Detect which cell encompasses the target text, then output its (x, y) center coordinate. 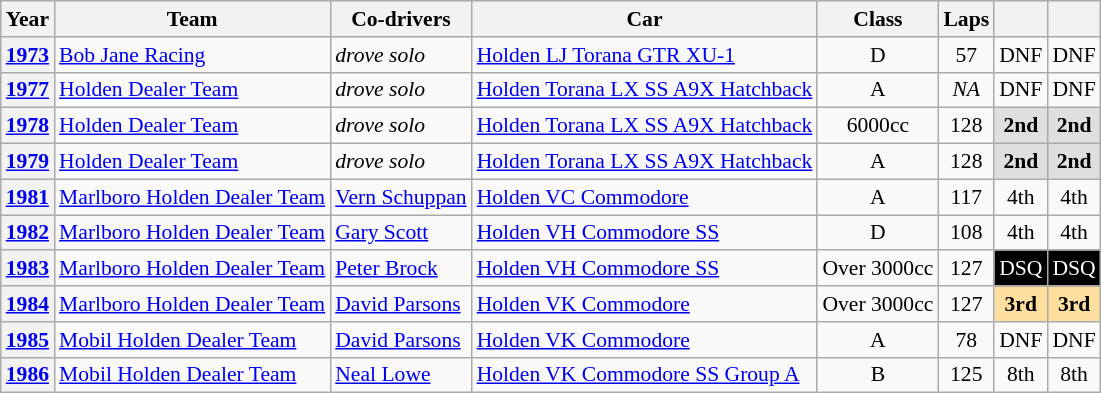
125 (966, 375)
Team (192, 19)
Holden LJ Torana GTR XU-1 (645, 55)
Car (645, 19)
117 (966, 197)
Class (878, 19)
1982 (28, 233)
1978 (28, 126)
Year (28, 19)
6000cc (878, 126)
Peter Brock (400, 269)
B (878, 375)
108 (966, 233)
1979 (28, 162)
Holden VK Commodore SS Group A (645, 375)
1983 (28, 269)
NA (966, 90)
Neal Lowe (400, 375)
Holden VC Commodore (645, 197)
Gary Scott (400, 233)
78 (966, 340)
Laps (966, 19)
1977 (28, 90)
57 (966, 55)
1986 (28, 375)
1984 (28, 304)
Bob Jane Racing (192, 55)
1985 (28, 340)
1973 (28, 55)
Co-drivers (400, 19)
1981 (28, 197)
Vern Schuppan (400, 197)
